Pinpoint the cell where the given text exists, returning its [X, Y] midpoint coordinate. 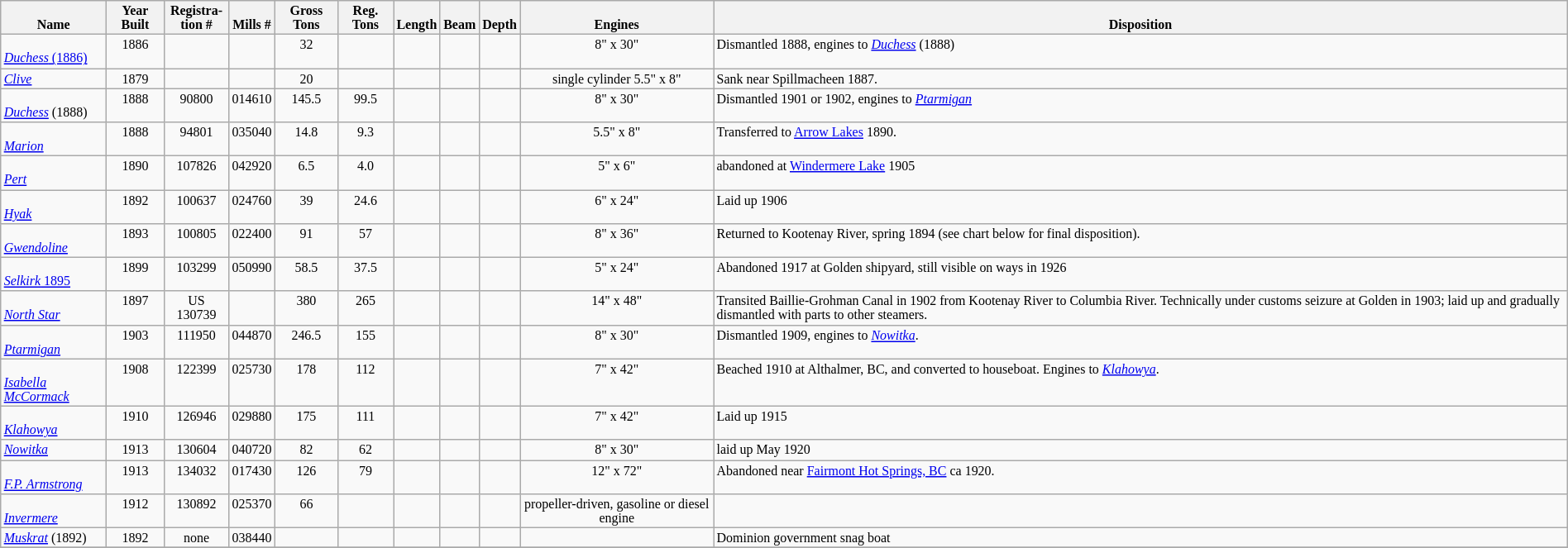
57 [366, 240]
380 [306, 307]
Reg. Tons [366, 18]
014610 [252, 106]
1903 [136, 342]
Disposition [1141, 18]
111950 [196, 342]
246.5 [306, 342]
91 [306, 240]
Ptarmigan [54, 342]
F.P. Armstrong [54, 476]
Depth [500, 18]
9.3 [366, 139]
017430 [252, 476]
040720 [252, 450]
79 [366, 476]
Gross Tons [306, 18]
145.5 [306, 106]
Marion [54, 139]
1897 [136, 307]
12" x 72" [617, 476]
1890 [136, 174]
1910 [136, 423]
130892 [196, 511]
99.5 [366, 106]
58.5 [306, 274]
Invermere [54, 511]
Dismantled 1901 or 1902, engines to Ptarmigan [1141, 106]
5.5" x 8" [617, 139]
82 [306, 450]
044870 [252, 342]
130604 [196, 450]
112 [366, 382]
Duchess (1888) [54, 106]
122399 [196, 382]
propeller-driven, gasoline or diesel engine [617, 511]
94801 [196, 139]
035040 [252, 139]
Isabella McCormack [54, 382]
90800 [196, 106]
8" x 36" [617, 240]
025730 [252, 382]
32 [306, 51]
103299 [196, 274]
Laid up 1915 [1141, 423]
Dismantled 1888, engines to Duchess (1888) [1141, 51]
5" x 6" [617, 174]
37.5 [366, 274]
6" x 24" [617, 207]
042920 [252, 174]
Length [417, 18]
62 [366, 450]
029880 [252, 423]
none [196, 537]
Gwendoline [54, 240]
Beached 1910 at Althalmer, BC, and converted to houseboat. Engines to Klahowya. [1141, 382]
Abandoned near Fairmont Hot Springs, BC ca 1920. [1141, 476]
1912 [136, 511]
39 [306, 207]
Beam [460, 18]
Transferred to Arrow Lakes 1890. [1141, 139]
Pert [54, 174]
111 [366, 423]
24.6 [366, 207]
107826 [196, 174]
Muskrat (1892) [54, 537]
Selkirk 1895 [54, 274]
66 [306, 511]
North Star [54, 307]
Clive [54, 78]
1908 [136, 382]
4.0 [366, 174]
Mills # [252, 18]
038440 [252, 537]
Engines [617, 18]
5" x 24" [617, 274]
Registra-tion # [196, 18]
abandoned at Windermere Lake 1905 [1141, 174]
1886 [136, 51]
laid up May 1920 [1141, 450]
Hyak [54, 207]
1879 [136, 78]
Dominion government snag boat [1141, 537]
14.8 [306, 139]
Name [54, 18]
1899 [136, 274]
Nowitka [54, 450]
265 [366, 307]
Dismantled 1909, engines to Nowitka. [1141, 342]
155 [366, 342]
100805 [196, 240]
Duchess (1886) [54, 51]
6.5 [306, 174]
024760 [252, 207]
050990 [252, 274]
Laid up 1906 [1141, 207]
022400 [252, 240]
126946 [196, 423]
Klahowya [54, 423]
single cylinder 5.5" x 8" [617, 78]
126 [306, 476]
Abandoned 1917 at Golden shipyard, still visible on ways in 1926 [1141, 274]
100637 [196, 207]
US 130739 [196, 307]
134032 [196, 476]
Returned to Kootenay River, spring 1894 (see chart below for final disposition). [1141, 240]
Sank near Spillmacheen 1887. [1141, 78]
1893 [136, 240]
14" x 48" [617, 307]
20 [306, 78]
025370 [252, 511]
175 [306, 423]
Year Built [136, 18]
178 [306, 382]
